From the cell containing the given text, extract its center point as (X, Y) coordinate. 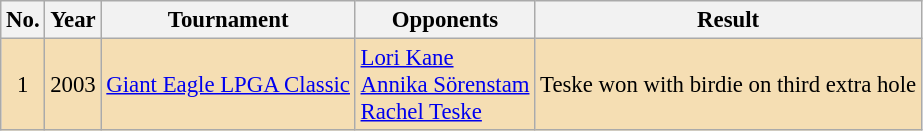
Teske won with birdie on third extra hole (728, 85)
Lori Kane Annika Sörenstam Rachel Teske (445, 85)
1 (23, 85)
No. (23, 20)
Giant Eagle LPGA Classic (228, 85)
2003 (73, 85)
Opponents (445, 20)
Tournament (228, 20)
Year (73, 20)
Result (728, 20)
